Determine the [X, Y] coordinate at the center of the cell enclosing the given text.  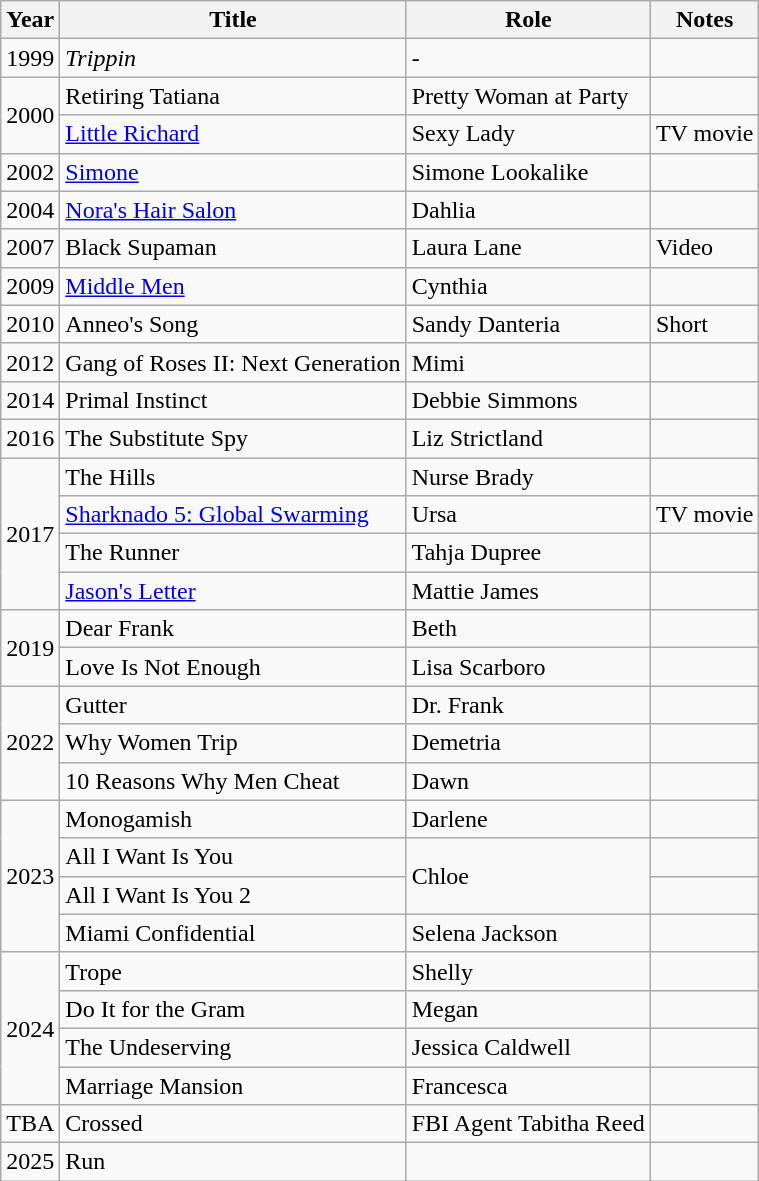
2016 [30, 438]
2017 [30, 534]
Simone Lookalike [528, 172]
Francesca [528, 1085]
2000 [30, 115]
2024 [30, 1028]
Dear Frank [233, 629]
Year [30, 20]
2019 [30, 648]
Sandy Danteria [528, 324]
Love Is Not Enough [233, 667]
2014 [30, 400]
Debbie Simmons [528, 400]
Tahja Dupree [528, 553]
Jessica Caldwell [528, 1047]
All I Want Is You 2 [233, 895]
Role [528, 20]
Selena Jackson [528, 933]
Sharknado 5: Global Swarming [233, 515]
Simone [233, 172]
Dawn [528, 781]
Laura Lane [528, 248]
Trope [233, 971]
Run [233, 1162]
Title [233, 20]
Primal Instinct [233, 400]
Dr. Frank [528, 705]
Sexy Lady [528, 134]
Middle Men [233, 286]
Lisa Scarboro [528, 667]
Anneo's Song [233, 324]
Liz Strictland [528, 438]
Ursa [528, 515]
FBI Agent Tabitha Reed [528, 1124]
Nurse Brady [528, 477]
Miami Confidential [233, 933]
2009 [30, 286]
10 Reasons Why Men Cheat [233, 781]
Mimi [528, 362]
2022 [30, 743]
- [528, 58]
The Substitute Spy [233, 438]
Marriage Mansion [233, 1085]
Nora's Hair Salon [233, 210]
Video [704, 248]
The Undeserving [233, 1047]
2023 [30, 876]
2012 [30, 362]
2010 [30, 324]
Beth [528, 629]
Dahlia [528, 210]
2004 [30, 210]
Pretty Woman at Party [528, 96]
Chloe [528, 876]
Gutter [233, 705]
Demetria [528, 743]
2007 [30, 248]
Trippin [233, 58]
Cynthia [528, 286]
The Runner [233, 553]
Monogamish [233, 819]
1999 [30, 58]
2025 [30, 1162]
Jason's Letter [233, 591]
Mattie James [528, 591]
Darlene [528, 819]
Short [704, 324]
Retiring Tatiana [233, 96]
Notes [704, 20]
2002 [30, 172]
TBA [30, 1124]
Black Supaman [233, 248]
All I Want Is You [233, 857]
Megan [528, 1009]
Why Women Trip [233, 743]
Crossed [233, 1124]
Do It for the Gram [233, 1009]
Little Richard [233, 134]
Gang of Roses II: Next Generation [233, 362]
The Hills [233, 477]
Shelly [528, 971]
